Capture the cell that displays the provided text and extract its (X, Y) central coordinate. 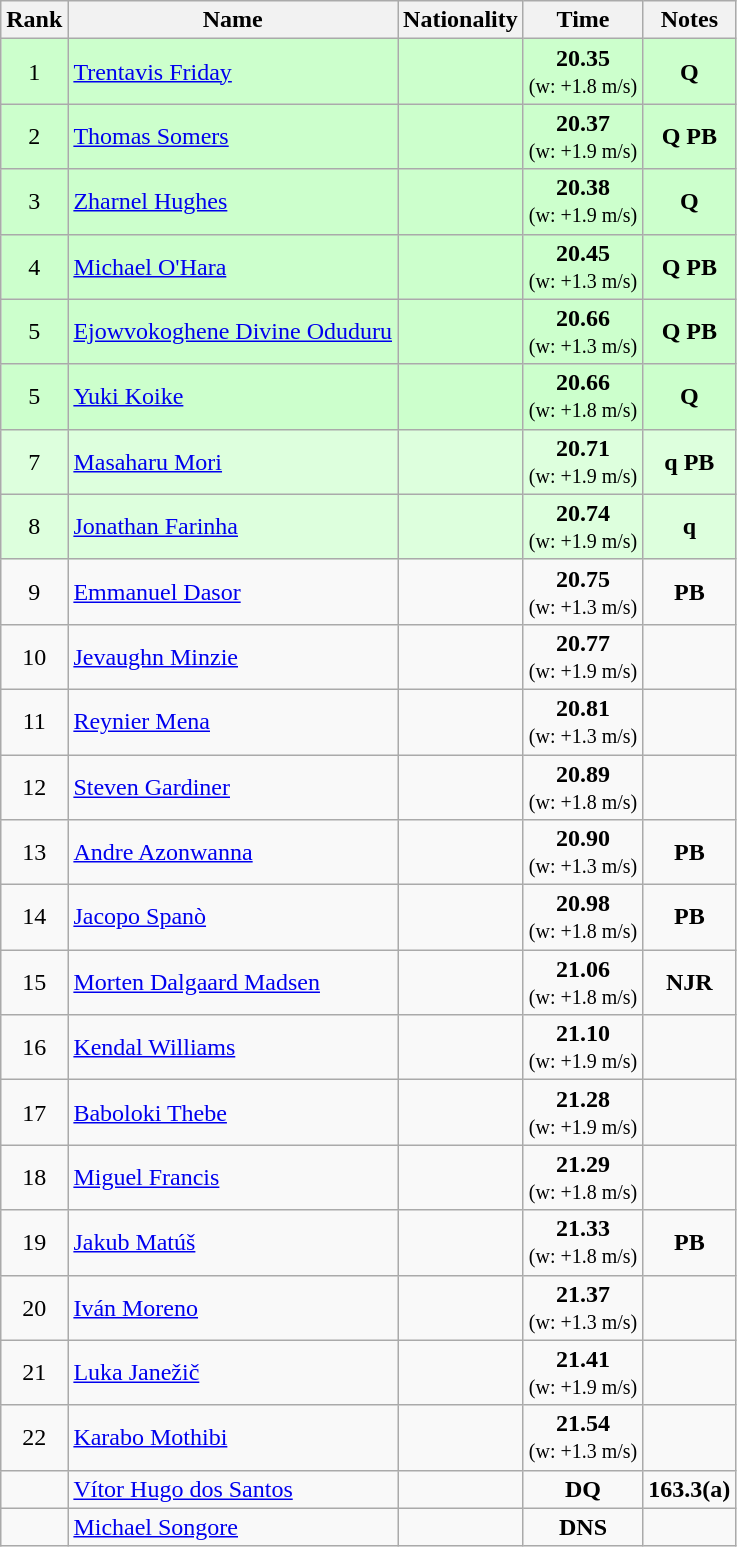
21.54(w: +1.3 m/s) (583, 1438)
DQ (583, 1489)
21.29(w: +1.8 m/s) (583, 1178)
Trentavis Friday (233, 72)
20.66(w: +1.3 m/s) (583, 332)
Thomas Somers (233, 136)
21.41(w: +1.9 m/s) (583, 1372)
12 (34, 786)
q PB (690, 462)
Morten Dalgaard Madsen (233, 982)
14 (34, 918)
Michael O'Hara (233, 266)
q (690, 526)
7 (34, 462)
Zharnel Hughes (233, 202)
1 (34, 72)
Name (233, 20)
20.45(w: +1.3 m/s) (583, 266)
Baboloki Thebe (233, 1112)
20.74(w: +1.9 m/s) (583, 526)
Karabo Mothibi (233, 1438)
Emmanuel Dasor (233, 592)
20.90(w: +1.3 m/s) (583, 852)
Kendal Williams (233, 1048)
9 (34, 592)
21.28(w: +1.9 m/s) (583, 1112)
Iván Moreno (233, 1308)
21.10(w: +1.9 m/s) (583, 1048)
Michael Songore (233, 1527)
Ejowvokoghene Divine Oduduru (233, 332)
8 (34, 526)
Nationality (461, 20)
Masaharu Mori (233, 462)
16 (34, 1048)
3 (34, 202)
163.3(a) (690, 1489)
Luka Janežič (233, 1372)
Yuki Koike (233, 396)
18 (34, 1178)
11 (34, 722)
NJR (690, 982)
20.71(w: +1.9 m/s) (583, 462)
17 (34, 1112)
20.75(w: +1.3 m/s) (583, 592)
20.98(w: +1.8 m/s) (583, 918)
20.66(w: +1.8 m/s) (583, 396)
20.35(w: +1.8 m/s) (583, 72)
15 (34, 982)
Jakub Matúš (233, 1242)
21.06(w: +1.8 m/s) (583, 982)
22 (34, 1438)
20 (34, 1308)
20.77(w: +1.9 m/s) (583, 656)
Notes (690, 20)
Jacopo Spanò (233, 918)
20.38(w: +1.9 m/s) (583, 202)
Jevaughn Minzie (233, 656)
21.37(w: +1.3 m/s) (583, 1308)
Time (583, 20)
Miguel Francis (233, 1178)
Vítor Hugo dos Santos (233, 1489)
Andre Azonwanna (233, 852)
Rank (34, 20)
13 (34, 852)
21 (34, 1372)
10 (34, 656)
4 (34, 266)
19 (34, 1242)
20.37(w: +1.9 m/s) (583, 136)
DNS (583, 1527)
2 (34, 136)
Reynier Mena (233, 722)
21.33(w: +1.8 m/s) (583, 1242)
Jonathan Farinha (233, 526)
20.81(w: +1.3 m/s) (583, 722)
Steven Gardiner (233, 786)
20.89(w: +1.8 m/s) (583, 786)
